Return the (x, y) coordinate for the center point of the cell that contains the specified text.  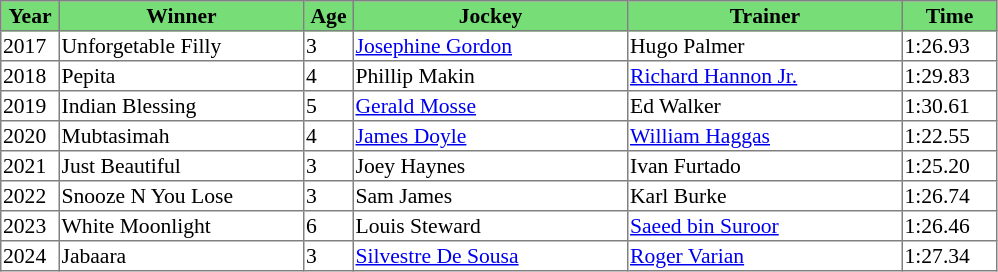
Unforgetable Filly (181, 46)
2023 (30, 226)
2024 (30, 256)
Richard Hannon Jr. (765, 76)
2022 (30, 196)
2021 (30, 166)
Louis Steward (490, 226)
Silvestre De Sousa (490, 256)
Ed Walker (765, 106)
1:25.20 (949, 166)
James Doyle (490, 136)
Hugo Palmer (765, 46)
Year (30, 16)
2020 (30, 136)
Josephine Gordon (490, 46)
Ivan Furtado (765, 166)
Time (949, 16)
Sam James (490, 196)
1:27.34 (949, 256)
Jabaara (181, 256)
Winner (181, 16)
Roger Varian (765, 256)
1:26.74 (949, 196)
6 (329, 226)
Just Beautiful (181, 166)
Jockey (490, 16)
2019 (30, 106)
2017 (30, 46)
5 (329, 106)
1:26.93 (949, 46)
Snooze N You Lose (181, 196)
Pepita (181, 76)
Mubtasimah (181, 136)
Indian Blessing (181, 106)
2018 (30, 76)
Trainer (765, 16)
Joey Haynes (490, 166)
1:30.61 (949, 106)
Saeed bin Suroor (765, 226)
Karl Burke (765, 196)
William Haggas (765, 136)
White Moonlight (181, 226)
Age (329, 16)
1:26.46 (949, 226)
1:29.83 (949, 76)
Gerald Mosse (490, 106)
Phillip Makin (490, 76)
1:22.55 (949, 136)
